Identify which cell holds the provided text, then report its (x, y) central coordinate. 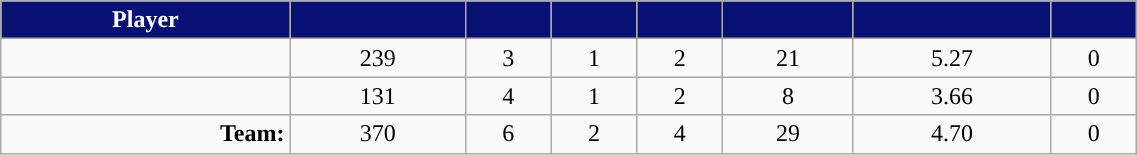
29 (788, 134)
21 (788, 58)
8 (788, 96)
239 (378, 58)
3.66 (952, 96)
Team: (146, 134)
131 (378, 96)
4.70 (952, 134)
5.27 (952, 58)
370 (378, 134)
6 (508, 134)
3 (508, 58)
Player (146, 20)
